From the cell containing the given text, extract its center point as (X, Y) coordinate. 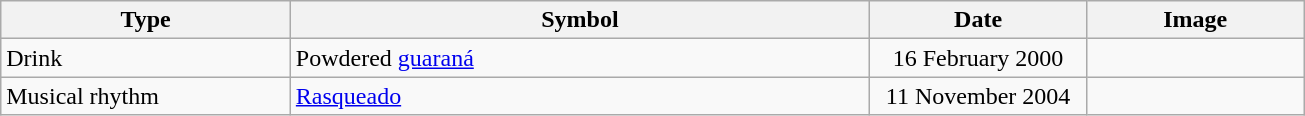
Powdered guaraná (580, 58)
Type (146, 20)
Symbol (580, 20)
Date (978, 20)
Image (1196, 20)
Drink (146, 58)
Musical rhythm (146, 96)
16 February 2000 (978, 58)
11 November 2004 (978, 96)
Rasqueado (580, 96)
